Output the [X, Y] coordinate of the center of the cell containing the given text.  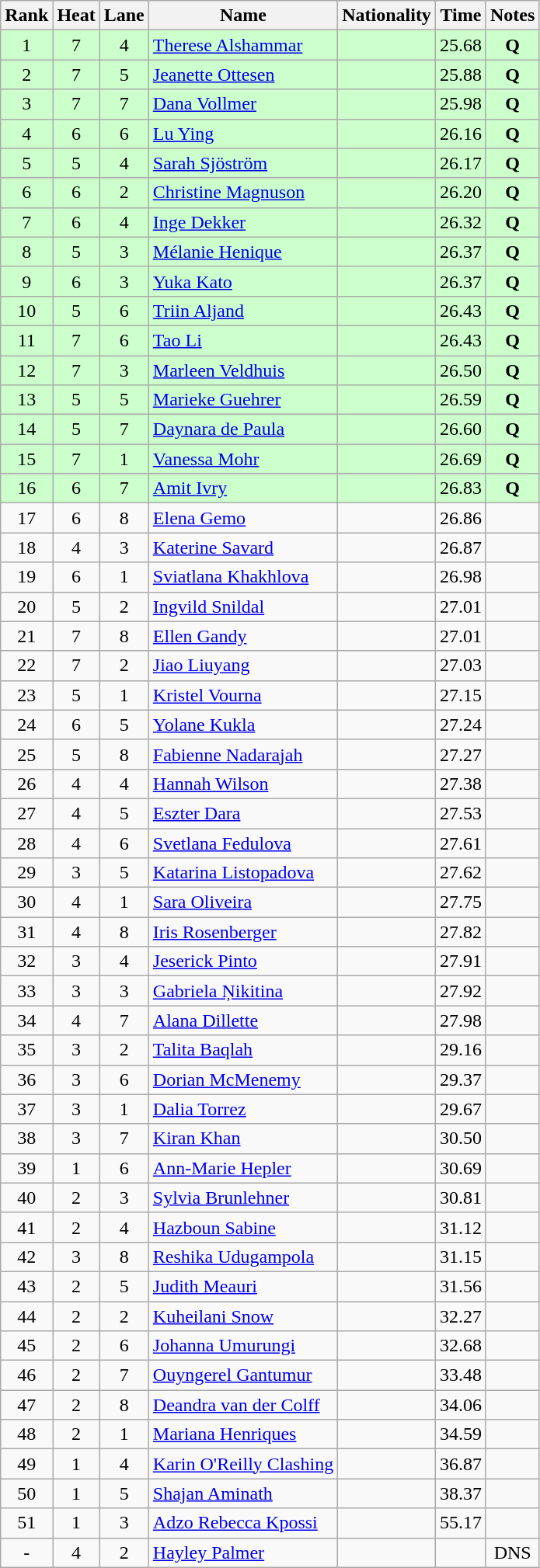
49 [26, 1464]
26 [26, 784]
36 [26, 1080]
27.38 [460, 784]
27.92 [460, 991]
32 [26, 961]
26.59 [460, 400]
20 [26, 607]
19 [26, 577]
Kristel Vourna [242, 695]
Therese Alshammar [242, 45]
48 [26, 1434]
42 [26, 1257]
36.87 [460, 1464]
24 [26, 725]
DNS [512, 1552]
26.32 [460, 222]
Fabienne Nadarajah [242, 754]
Sviatlana Khakhlova [242, 577]
29.67 [460, 1109]
Triin Aljand [242, 311]
29.16 [460, 1050]
26.20 [460, 193]
29 [26, 873]
27.15 [460, 695]
32.27 [460, 1316]
38 [26, 1139]
25.98 [460, 104]
31 [26, 932]
30.69 [460, 1168]
51 [26, 1523]
26.87 [460, 548]
Sarah Sjöström [242, 163]
Talita Baqlah [242, 1050]
Reshika Udugampola [242, 1257]
27 [26, 813]
Lane [124, 16]
44 [26, 1316]
27.62 [460, 873]
Adzo Rebecca Kpossi [242, 1523]
22 [26, 666]
Ingvild Snildal [242, 607]
Karin O'Reilly Clashing [242, 1464]
Marieke Guehrer [242, 400]
Heat [76, 16]
Katarina Listopadova [242, 873]
25 [26, 754]
38.37 [460, 1493]
Hazboun Sabine [242, 1227]
27.75 [460, 902]
Iris Rosenberger [242, 932]
26.83 [460, 488]
9 [26, 281]
30.81 [460, 1198]
Gabriela Ņikitina [242, 991]
31.12 [460, 1227]
Time [460, 16]
10 [26, 311]
Nationality [387, 16]
12 [26, 370]
27.27 [460, 754]
28 [26, 843]
Notes [512, 16]
29.37 [460, 1080]
23 [26, 695]
26.98 [460, 577]
27.53 [460, 813]
Lu Ying [242, 134]
Mélanie Henique [242, 252]
46 [26, 1375]
27.03 [460, 666]
Yuka Kato [242, 281]
30 [26, 902]
Kiran Khan [242, 1139]
34 [26, 1020]
Shajan Aminath [242, 1493]
Vanessa Mohr [242, 459]
Inge Dekker [242, 222]
21 [26, 636]
Name [242, 16]
26.69 [460, 459]
Christine Magnuson [242, 193]
31.56 [460, 1286]
Amit Ivry [242, 488]
39 [26, 1168]
Dorian McMenemy [242, 1080]
27.24 [460, 725]
Deandra van der Colff [242, 1405]
34.59 [460, 1434]
37 [26, 1109]
Jeserick Pinto [242, 961]
26.50 [460, 370]
- [26, 1552]
Alana Dillette [242, 1020]
26.86 [460, 518]
25.88 [460, 75]
15 [26, 459]
Elena Gemo [242, 518]
Ann-Marie Hepler [242, 1168]
Jeanette Ottesen [242, 75]
Dalia Torrez [242, 1109]
27.98 [460, 1020]
Yolane Kukla [242, 725]
Tao Li [242, 340]
16 [26, 488]
Sylvia Brunlehner [242, 1198]
26.17 [460, 163]
13 [26, 400]
Jiao Liuyang [242, 666]
Marleen Veldhuis [242, 370]
47 [26, 1405]
Ouyngerel Gantumur [242, 1375]
50 [26, 1493]
43 [26, 1286]
40 [26, 1198]
Ellen Gandy [242, 636]
32.68 [460, 1346]
31.15 [460, 1257]
Rank [26, 16]
34.06 [460, 1405]
Dana Vollmer [242, 104]
35 [26, 1050]
Sara Oliveira [242, 902]
45 [26, 1346]
55.17 [460, 1523]
18 [26, 548]
26.16 [460, 134]
33 [26, 991]
41 [26, 1227]
Svetlana Fedulova [242, 843]
27.91 [460, 961]
Johanna Umurungi [242, 1346]
Daynara de Paula [242, 429]
30.50 [460, 1139]
Judith Meauri [242, 1286]
11 [26, 340]
33.48 [460, 1375]
Hannah Wilson [242, 784]
17 [26, 518]
Mariana Henriques [242, 1434]
Katerine Savard [242, 548]
25.68 [460, 45]
27.61 [460, 843]
27.82 [460, 932]
14 [26, 429]
26.60 [460, 429]
Eszter Dara [242, 813]
Kuheilani Snow [242, 1316]
Hayley Palmer [242, 1552]
